Return [x, y] of the center of cell containing provided text 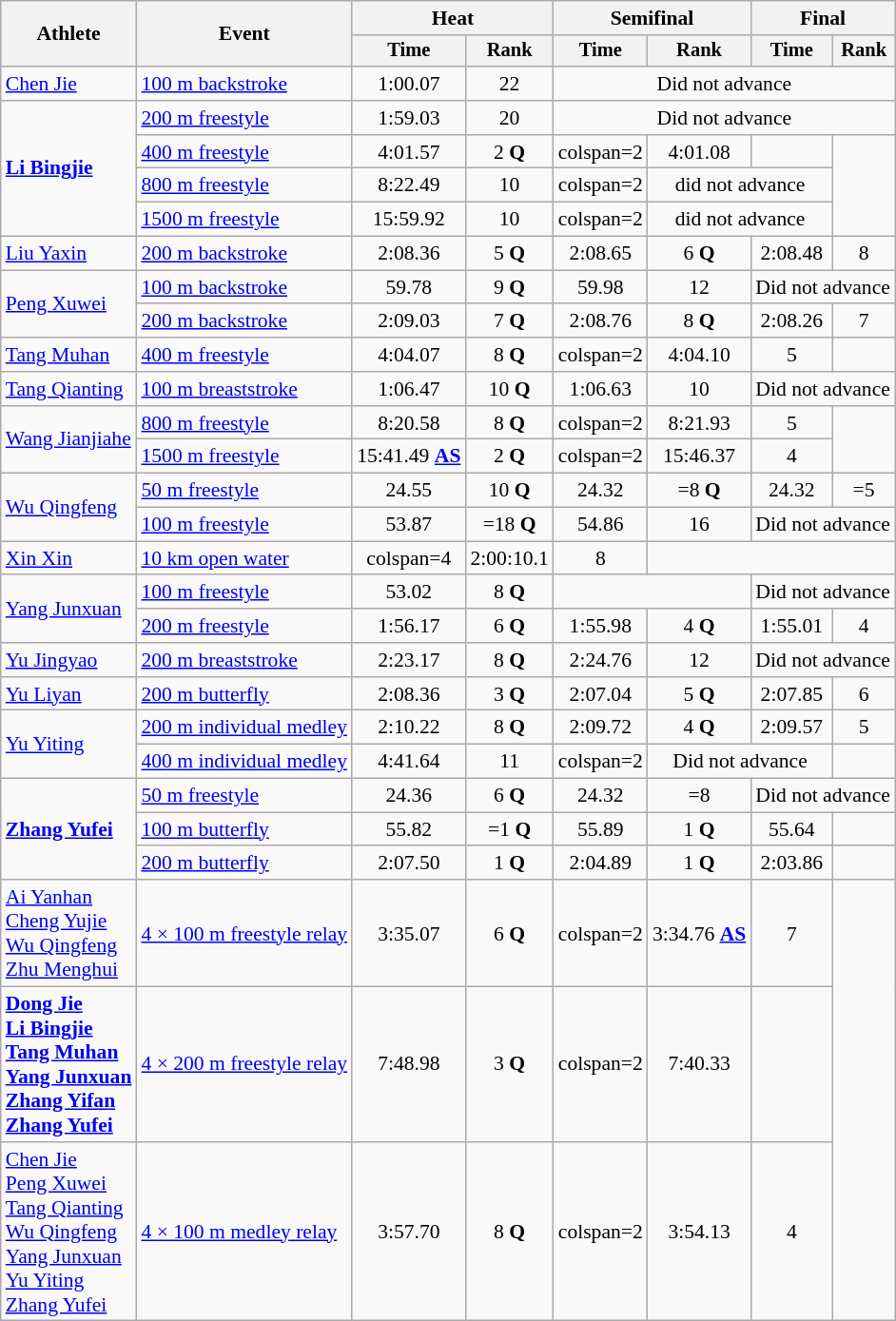
8:20.58 [409, 423]
15:59.92 [409, 220]
2:07.50 [409, 864]
Li Bingjie [68, 168]
=18 Q [509, 525]
2:07.85 [791, 694]
55.89 [601, 829]
Event [243, 34]
2:07.04 [601, 694]
4:01.57 [409, 152]
59.78 [409, 287]
400 m individual medley [243, 762]
2:09.03 [409, 321]
1:56.17 [409, 626]
9 Q [509, 287]
3:35.07 [409, 933]
7:48.98 [409, 1065]
7 Q [509, 321]
200 m individual medley [243, 728]
Tang Muhan [68, 355]
4 × 200 m freestyle relay [243, 1065]
8:22.49 [409, 185]
1:55.01 [791, 626]
Wang Jianjiahe [68, 439]
Peng Xuwei [68, 304]
1:06.47 [409, 389]
6 [864, 694]
2:09.57 [791, 728]
Yu Liyan [68, 694]
4:04.10 [699, 355]
24.55 [409, 491]
4:01.08 [699, 152]
2:08.26 [791, 321]
2:09.72 [601, 728]
2:08.76 [601, 321]
Chen Jie [68, 84]
15:41.49 AS [409, 457]
55.82 [409, 829]
10 km open water [243, 558]
=8 Q [699, 491]
Final [823, 18]
16 [699, 525]
=1 Q [509, 829]
Tang Qianting [68, 389]
=5 [864, 491]
200 m breaststroke [243, 660]
2:00:10.1 [509, 558]
Ai YanhanCheng YujieWu QingfengZhu Menghui [68, 933]
Dong JieLi BingjieTang MuhanYang JunxuanZhang YifanZhang Yufei [68, 1065]
Wu Qingfeng [68, 508]
Liu Yaxin [68, 254]
22 [509, 84]
2:10.22 [409, 728]
Yu Yiting [68, 744]
Heat [453, 18]
55.64 [791, 829]
54.86 [601, 525]
1:06.63 [601, 389]
100 m butterfly [243, 829]
colspan=4 [409, 558]
2:08.65 [601, 254]
3:34.76 AS [699, 933]
11 [509, 762]
2:23.17 [409, 660]
20 [509, 118]
1:00.07 [409, 84]
15:46.37 [699, 457]
8:21.93 [699, 423]
1:55.98 [601, 626]
Zhang Yufei [68, 829]
4:04.07 [409, 355]
=8 [699, 796]
Semifinal [653, 18]
2:24.76 [601, 660]
2:08.48 [791, 254]
4 × 100 m freestyle relay [243, 933]
53.02 [409, 593]
Xin Xin [68, 558]
100 m breaststroke [243, 389]
Athlete [68, 34]
53.87 [409, 525]
2:04.89 [601, 864]
1:59.03 [409, 118]
59.98 [601, 287]
7:40.33 [699, 1065]
Yang Junxuan [68, 609]
24.36 [409, 796]
4:41.64 [409, 762]
2:03.86 [791, 864]
Yu Jingyao [68, 660]
